Provide the (x, y) coordinate of the cell's center where the given text is located.  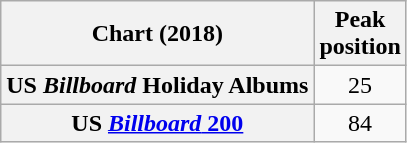
84 (360, 123)
Chart (2018) (158, 34)
25 (360, 85)
Peakposition (360, 34)
US Billboard Holiday Albums (158, 85)
US Billboard 200 (158, 123)
